Pinpoint the cell where the given text exists, returning its (x, y) midpoint coordinate. 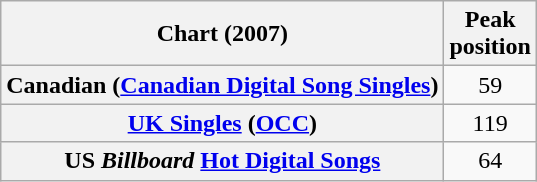
Canadian (Canadian Digital Song Singles) (222, 85)
Chart (2007) (222, 34)
Peakposition (490, 34)
59 (490, 85)
119 (490, 123)
US Billboard Hot Digital Songs (222, 161)
UK Singles (OCC) (222, 123)
64 (490, 161)
